Extract the [X, Y] coordinate from the center of the cell holding the provided text.  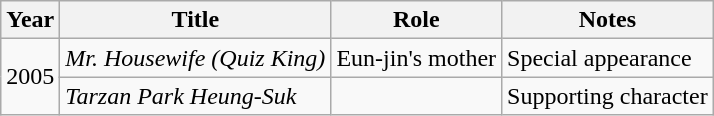
Eun-jin's mother [416, 58]
2005 [30, 77]
Tarzan Park Heung-Suk [196, 96]
Special appearance [608, 58]
Role [416, 20]
Mr. Housewife (Quiz King) [196, 58]
Title [196, 20]
Notes [608, 20]
Supporting character [608, 96]
Year [30, 20]
